Identify which cell holds the provided text, then report its (X, Y) central coordinate. 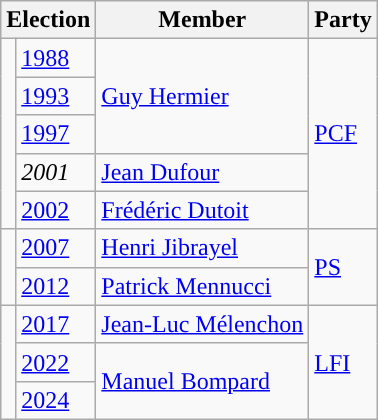
Patrick Mennucci (202, 286)
PCF (343, 134)
2017 (56, 324)
Jean Dufour (202, 172)
1988 (56, 58)
PS (343, 267)
LFI (343, 362)
Jean-Luc Mélenchon (202, 324)
2002 (56, 210)
1993 (56, 96)
Election (48, 20)
Party (343, 20)
2007 (56, 248)
2001 (56, 172)
2012 (56, 286)
Guy Hermier (202, 96)
Henri Jibrayel (202, 248)
1997 (56, 134)
2024 (56, 400)
2022 (56, 362)
Frédéric Dutoit (202, 210)
Manuel Bompard (202, 381)
Member (202, 20)
